Pinpoint the cell where the given text exists, returning its (X, Y) midpoint coordinate. 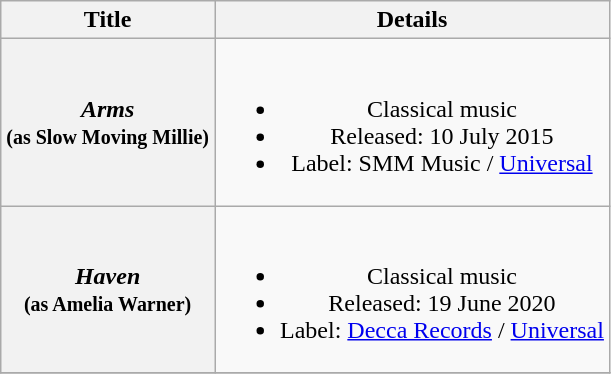
Details (412, 20)
Title (108, 20)
Haven(as Amelia Warner) (108, 290)
Arms(as Slow Moving Millie) (108, 122)
Classical musicReleased: 10 July 2015Label: SMM Music / Universal (412, 122)
Classical musicReleased: 19 June 2020Label: Decca Records / Universal (412, 290)
